For the text-containing cell, return its midpoint in [x, y] coordinate format. 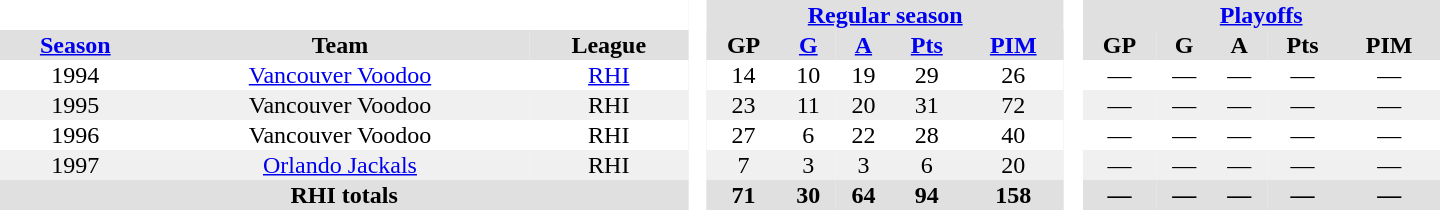
94 [926, 195]
64 [864, 195]
Orlando Jackals [340, 165]
Season [76, 45]
Team [340, 45]
RHI totals [344, 195]
19 [864, 75]
11 [808, 105]
1997 [76, 165]
Regular season [884, 15]
23 [743, 105]
Playoffs [1261, 15]
29 [926, 75]
31 [926, 105]
40 [1014, 135]
158 [1014, 195]
14 [743, 75]
28 [926, 135]
1995 [76, 105]
26 [1014, 75]
22 [864, 135]
72 [1014, 105]
30 [808, 195]
7 [743, 165]
10 [808, 75]
League [608, 45]
71 [743, 195]
1994 [76, 75]
27 [743, 135]
1996 [76, 135]
